Pinpoint the cell where the given text exists, returning its (X, Y) midpoint coordinate. 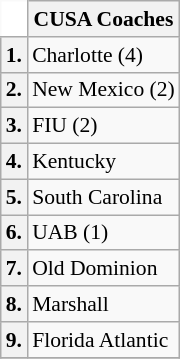
1. (14, 55)
Charlotte (4) (104, 55)
3. (14, 126)
Kentucky (104, 162)
Old Dominion (104, 269)
South Carolina (104, 197)
New Mexico (2) (104, 90)
5. (14, 197)
2. (14, 90)
6. (14, 233)
UAB (1) (104, 233)
9. (14, 340)
7. (14, 269)
FIU (2) (104, 126)
Marshall (104, 304)
CUSA Coaches (104, 19)
4. (14, 162)
8. (14, 304)
Florida Atlantic (104, 340)
